Determine the (x, y) coordinate at the center of the cell enclosing the given text.  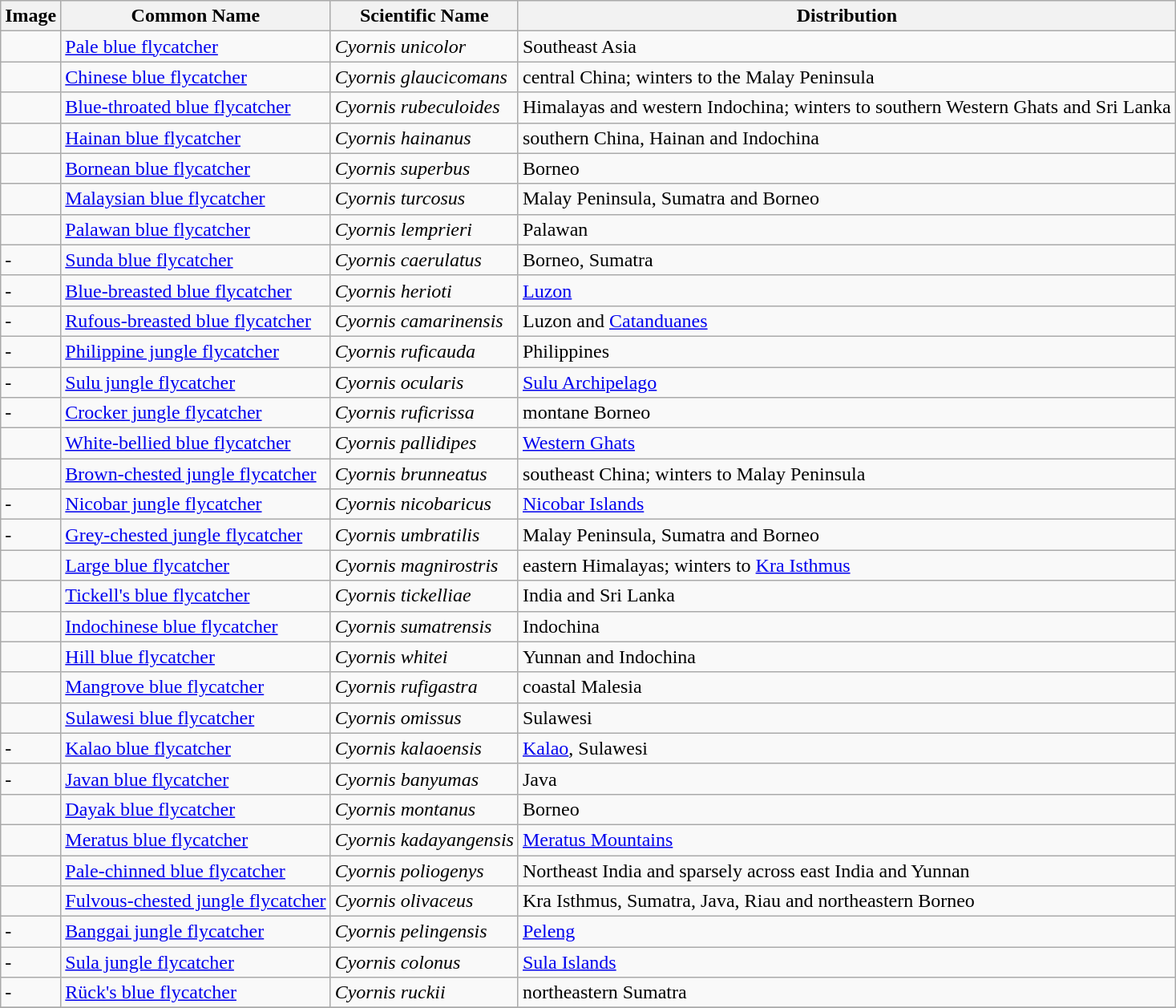
Cyornis lemprieri (424, 229)
Hill blue flycatcher (196, 657)
Southeast Asia (847, 47)
Luzon (847, 290)
Philippine jungle flycatcher (196, 351)
Cyornis ruficrissa (424, 413)
Cyornis olivaceus (424, 901)
Yunnan and Indochina (847, 657)
Blue-throated blue flycatcher (196, 107)
Kalao, Sulawesi (847, 748)
Common Name (196, 16)
Cyornis montanus (424, 809)
Pale blue flycatcher (196, 47)
Brown-chested jungle flycatcher (196, 474)
Mangrove blue flycatcher (196, 687)
Cyornis caerulatus (424, 260)
Crocker jungle flycatcher (196, 413)
Cyornis brunneatus (424, 474)
Grey-chested jungle flycatcher (196, 535)
Scientific Name (424, 16)
Blue-breasted blue flycatcher (196, 290)
India and Sri Lanka (847, 596)
Sulawesi (847, 718)
Cyornis ocularis (424, 383)
Indochina (847, 626)
Cyornis camarinensis (424, 321)
Chinese blue flycatcher (196, 77)
Kra Isthmus, Sumatra, Java, Riau and northeastern Borneo (847, 901)
Cyornis tickelliae (424, 596)
Sunda blue flycatcher (196, 260)
Cyornis glaucicomans (424, 77)
Indochinese blue flycatcher (196, 626)
Cyornis kadayangensis (424, 840)
Cyornis umbratilis (424, 535)
Luzon and Catanduanes (847, 321)
Cyornis ruckii (424, 993)
Cyornis magnirostris (424, 565)
Palawan (847, 229)
Sulawesi blue flycatcher (196, 718)
coastal Malesia (847, 687)
Meratus blue flycatcher (196, 840)
Cyornis ruficauda (424, 351)
Palawan blue flycatcher (196, 229)
Cyornis pallidipes (424, 443)
Kalao blue flycatcher (196, 748)
Sula jungle flycatcher (196, 962)
southeast China; winters to Malay Peninsula (847, 474)
Cyornis poliogenys (424, 870)
Borneo, Sumatra (847, 260)
Cyornis nicobaricus (424, 504)
Rufous-breasted blue flycatcher (196, 321)
Dayak blue flycatcher (196, 809)
Meratus Mountains (847, 840)
Sulu jungle flycatcher (196, 383)
Hainan blue flycatcher (196, 138)
Himalayas and western Indochina; winters to southern Western Ghats and Sri Lanka (847, 107)
Cyornis turcosus (424, 199)
Fulvous-chested jungle flycatcher (196, 901)
Cyornis sumatrensis (424, 626)
Sulu Archipelago (847, 383)
Bornean blue flycatcher (196, 168)
Javan blue flycatcher (196, 779)
Banggai jungle flycatcher (196, 932)
Distribution (847, 16)
Nicobar Islands (847, 504)
Cyornis rufigastra (424, 687)
Cyornis pelingensis (424, 932)
Cyornis herioti (424, 290)
Pale-chinned blue flycatcher (196, 870)
southern China, Hainan and Indochina (847, 138)
Peleng (847, 932)
Cyornis omissus (424, 718)
Cyornis superbus (424, 168)
Malaysian blue flycatcher (196, 199)
Tickell's blue flycatcher (196, 596)
Java (847, 779)
Rück's blue flycatcher (196, 993)
Large blue flycatcher (196, 565)
eastern Himalayas; winters to Kra Isthmus (847, 565)
Image (30, 16)
Western Ghats (847, 443)
Cyornis kalaoensis (424, 748)
montane Borneo (847, 413)
Sula Islands (847, 962)
Cyornis rubeculoides (424, 107)
Cyornis whitei (424, 657)
Cyornis hainanus (424, 138)
central China; winters to the Malay Peninsula (847, 77)
Cyornis unicolor (424, 47)
Nicobar jungle flycatcher (196, 504)
northeastern Sumatra (847, 993)
Cyornis banyumas (424, 779)
White-bellied blue flycatcher (196, 443)
Northeast India and sparsely across east India and Yunnan (847, 870)
Cyornis colonus (424, 962)
Philippines (847, 351)
